Identify which cell holds the provided text, then report its [x, y] central coordinate. 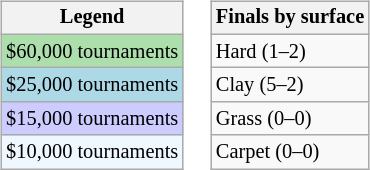
Grass (0–0) [290, 119]
Hard (1–2) [290, 51]
$15,000 tournaments [92, 119]
Clay (5–2) [290, 85]
Carpet (0–0) [290, 152]
$25,000 tournaments [92, 85]
Legend [92, 18]
$10,000 tournaments [92, 152]
$60,000 tournaments [92, 51]
Finals by surface [290, 18]
